Identify which cell holds the provided text, then report its (X, Y) central coordinate. 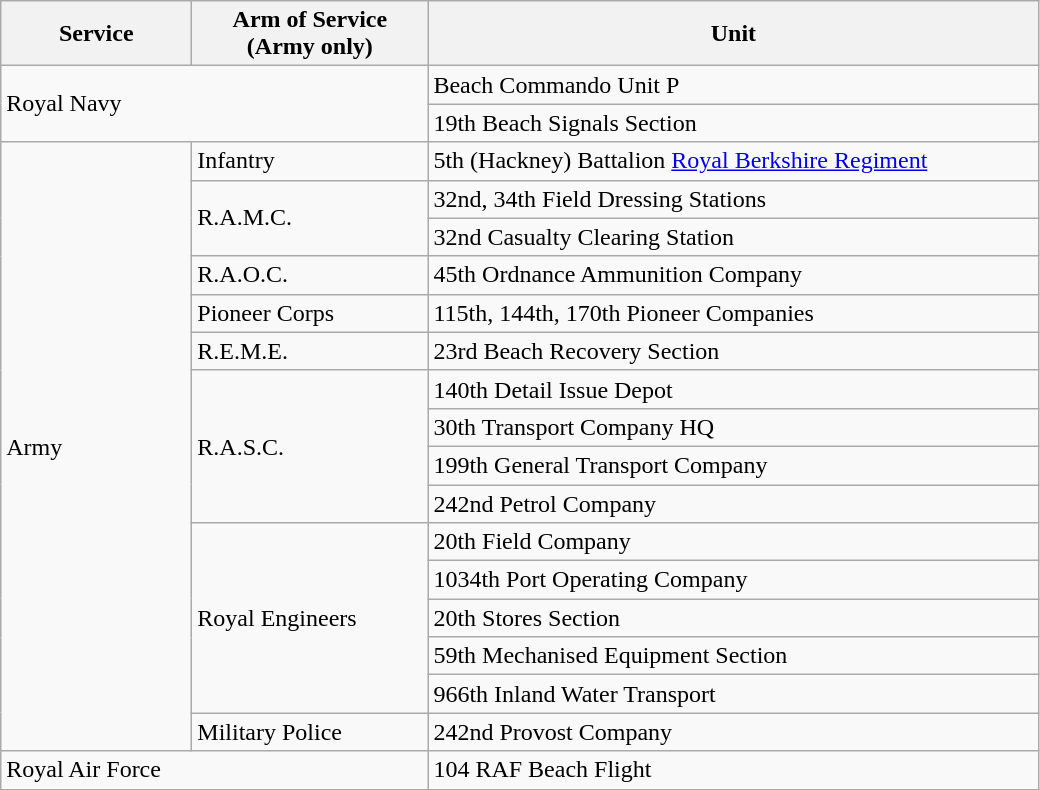
Infantry (310, 161)
Military Police (310, 732)
Army (96, 446)
Royal Air Force (214, 770)
242nd Petrol Company (734, 503)
R.E.M.E. (310, 351)
140th Detail Issue Depot (734, 389)
32nd, 34th Field Dressing Stations (734, 199)
Unit (734, 34)
966th Inland Water Transport (734, 694)
Pioneer Corps (310, 313)
19th Beach Signals Section (734, 123)
5th (Hackney) Battalion Royal Berkshire Regiment (734, 161)
R.A.S.C. (310, 446)
23rd Beach Recovery Section (734, 351)
Royal Navy (214, 104)
115th, 144th, 170th Pioneer Companies (734, 313)
104 RAF Beach Flight (734, 770)
R.A.O.C. (310, 275)
20th Field Company (734, 542)
R.A.M.C. (310, 218)
59th Mechanised Equipment Section (734, 656)
Arm of Service(Army only) (310, 34)
Service (96, 34)
Royal Engineers (310, 618)
45th Ordnance Ammunition Company (734, 275)
199th General Transport Company (734, 465)
Beach Commando Unit P (734, 85)
1034th Port Operating Company (734, 580)
20th Stores Section (734, 618)
32nd Casualty Clearing Station (734, 237)
30th Transport Company HQ (734, 427)
242nd Provost Company (734, 732)
